Find where the given text appears and provide that cell's center as (x, y) coordinate. 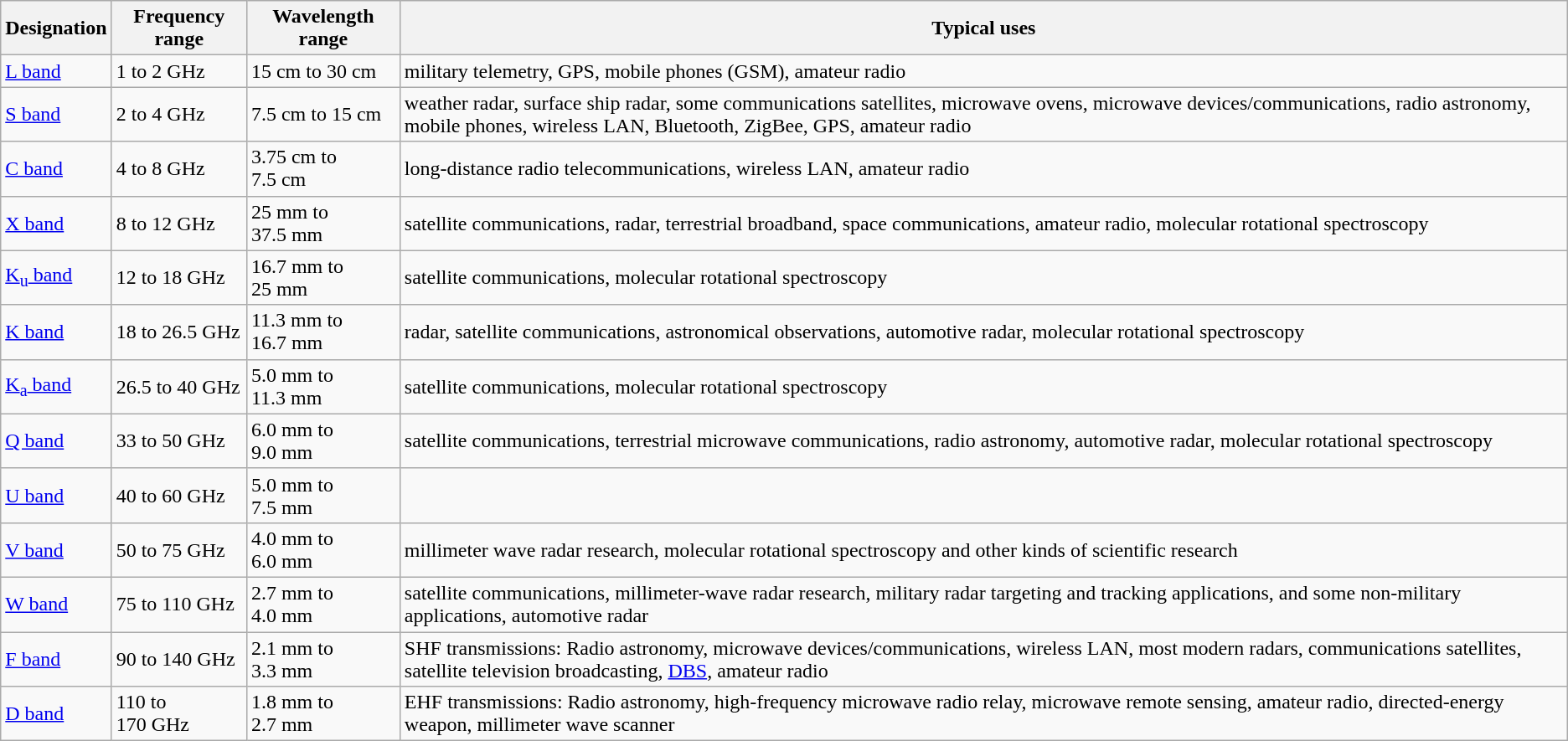
2.1 mm to 3.3 mm (323, 658)
1 to 2 GHz (179, 71)
radar, satellite communications, astronomical observations, automotive radar, molecular rotational spectroscopy (983, 332)
Q band (56, 440)
military telemetry, GPS, mobile phones (GSM), amateur radio (983, 71)
3.75 cm to 7.5 cm (323, 169)
S band (56, 114)
K band (56, 332)
26.5 to 40 GHz (179, 387)
50 to 75 GHz (179, 549)
Ku band (56, 278)
90 to 140 GHz (179, 658)
2 to 4 GHz (179, 114)
1.8 mm to 2.7 mm (323, 713)
L band (56, 71)
75 to 110 GHz (179, 605)
F band (56, 658)
18 to 26.5 GHz (179, 332)
Designation (56, 28)
7.5 cm to 15 cm (323, 114)
15 cm to 30 cm (323, 71)
2.7 mm to 4.0 mm (323, 605)
6.0 mm to 9.0 mm (323, 440)
33 to 50 GHz (179, 440)
8 to 12 GHz (179, 223)
satellite communications, radar, terrestrial broadband, space communications, amateur radio, molecular rotational spectroscopy (983, 223)
12 to 18 GHz (179, 278)
V band (56, 549)
satellite communications, terrestrial microwave communications, radio astronomy, automotive radar, molecular rotational spectroscopy (983, 440)
110 to 170 GHz (179, 713)
millimeter wave radar research, molecular rotational spectroscopy and other kinds of scientific research (983, 549)
Typical uses (983, 28)
long-distance radio telecommunications, wireless LAN, amateur radio (983, 169)
5.0 mm to 7.5 mm (323, 496)
C band (56, 169)
Ka band (56, 387)
X band (56, 223)
4.0 mm to 6.0 mm (323, 549)
16.7 mm to 25 mm (323, 278)
25 mm to 37.5 mm (323, 223)
Wavelength range (323, 28)
4 to 8 GHz (179, 169)
11.3 mm to 16.7 mm (323, 332)
W band (56, 605)
5.0 mm to 11.3 mm (323, 387)
Frequency range (179, 28)
U band (56, 496)
40 to 60 GHz (179, 496)
D band (56, 713)
